From the cell containing the given text, extract its center point as (X, Y) coordinate. 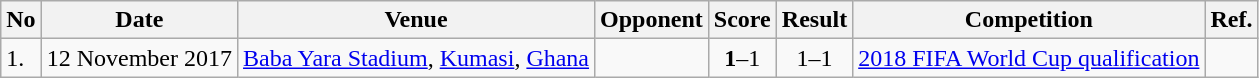
Score (742, 20)
No (21, 20)
Ref. (1232, 20)
12 November 2017 (139, 58)
Baba Yara Stadium, Kumasi, Ghana (416, 58)
Competition (1029, 20)
Date (139, 20)
2018 FIFA World Cup qualification (1029, 58)
Venue (416, 20)
1. (21, 58)
Opponent (652, 20)
Result (814, 20)
